Determine the [x, y] coordinate at the center of the cell enclosing the given text.  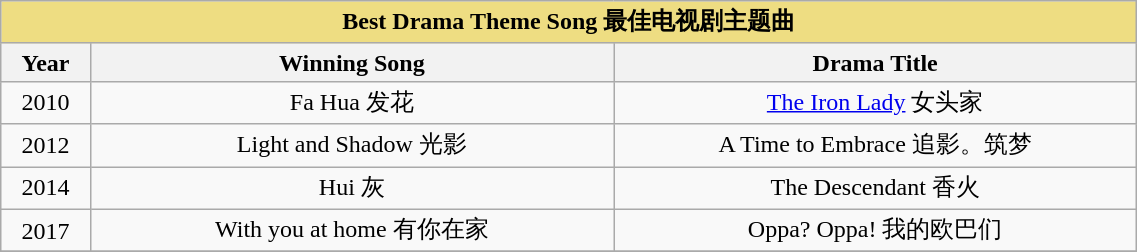
Drama Title [876, 62]
2010 [46, 102]
The Descendant 香火 [876, 188]
Year [46, 62]
2017 [46, 230]
2012 [46, 146]
Fa Hua 发花 [352, 102]
A Time to Embrace 追影。筑梦 [876, 146]
Oppa? Oppa! 我的欧巴们 [876, 230]
With you at home 有你在家 [352, 230]
Light and Shadow 光影 [352, 146]
The Iron Lady 女头家 [876, 102]
Winning Song [352, 62]
Hui 灰 [352, 188]
2014 [46, 188]
Best Drama Theme Song 最佳电视剧主题曲 [569, 22]
